From the cell containing the given text, extract its center point as (X, Y) coordinate. 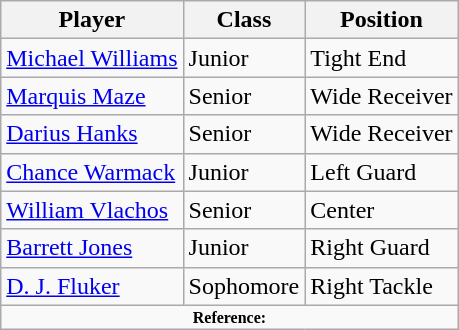
Class (244, 20)
Tight End (382, 58)
Chance Warmack (92, 172)
D. J. Fluker (92, 286)
Player (92, 20)
Position (382, 20)
Barrett Jones (92, 248)
Sophomore (244, 286)
Right Tackle (382, 286)
Darius Hanks (92, 134)
William Vlachos (92, 210)
Left Guard (382, 172)
Michael Williams (92, 58)
Right Guard (382, 248)
Marquis Maze (92, 96)
Reference: (230, 317)
Center (382, 210)
